Find where the given text appears and provide that cell's center as (X, Y) coordinate. 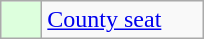
County seat (122, 20)
